For the text-containing cell, return its midpoint in (X, Y) coordinate format. 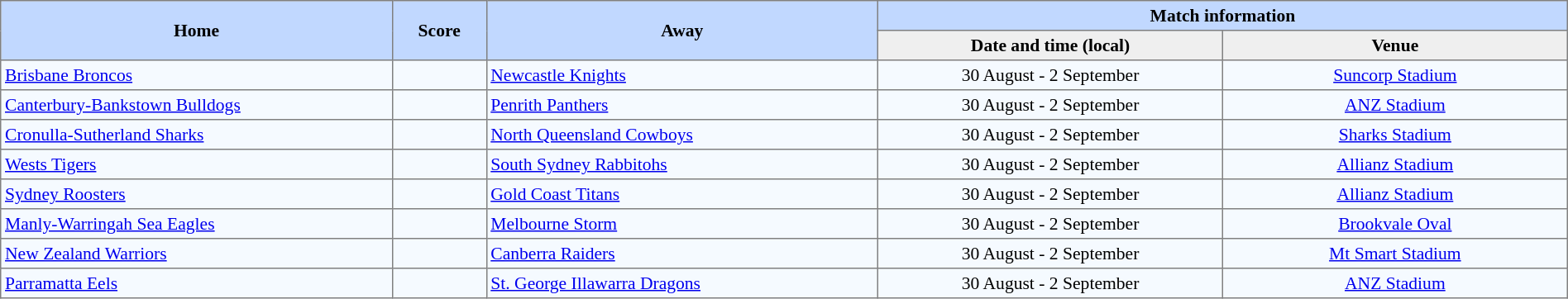
Brookvale Oval (1394, 224)
Suncorp Stadium (1394, 75)
St. George Illawarra Dragons (682, 283)
Home (197, 31)
Newcastle Knights (682, 75)
Canterbury-Bankstown Bulldogs (197, 105)
Brisbane Broncos (197, 75)
Gold Coast Titans (682, 194)
South Sydney Rabbitohs (682, 164)
Sydney Roosters (197, 194)
Canberra Raiders (682, 254)
North Queensland Cowboys (682, 135)
Melbourne Storm (682, 224)
New Zealand Warriors (197, 254)
Parramatta Eels (197, 283)
Manly-Warringah Sea Eagles (197, 224)
Sharks Stadium (1394, 135)
Cronulla-Sutherland Sharks (197, 135)
Match information (1223, 16)
Away (682, 31)
Penrith Panthers (682, 105)
Wests Tigers (197, 164)
Score (439, 31)
Venue (1394, 45)
Date and time (local) (1050, 45)
Mt Smart Stadium (1394, 254)
